Determine the [x, y] coordinate at the center of the cell enclosing the given text.  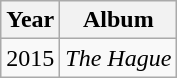
Year [30, 20]
Album [118, 20]
The Hague [118, 58]
2015 [30, 58]
